Capture the cell that displays the provided text and extract its (x, y) central coordinate. 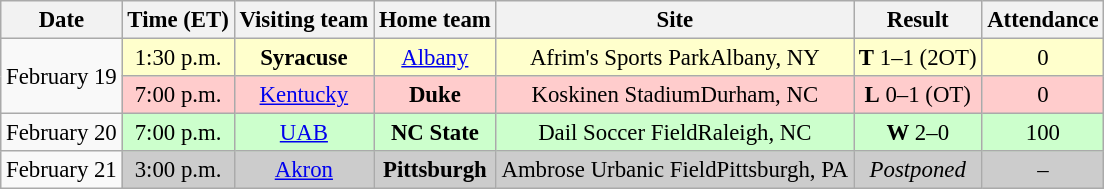
February 19 (62, 76)
1:30 p.m. (178, 58)
L 0–1 (OT) (918, 95)
– (1043, 170)
Result (918, 20)
Pittsburgh (436, 170)
Afrim's Sports ParkAlbany, NY (674, 58)
February 20 (62, 133)
Koskinen StadiumDurham, NC (674, 95)
Duke (436, 95)
Ambrose Urbanic FieldPittsburgh, PA (674, 170)
100 (1043, 133)
Visiting team (304, 20)
Dail Soccer FieldRaleigh, NC (674, 133)
W 2–0 (918, 133)
Syracuse (304, 58)
T 1–1 (2OT) (918, 58)
Home team (436, 20)
February 21 (62, 170)
UAB (304, 133)
Kentucky (304, 95)
Akron (304, 170)
NC State (436, 133)
Date (62, 20)
Albany (436, 58)
Attendance (1043, 20)
Postponed (918, 170)
3:00 p.m. (178, 170)
Site (674, 20)
Time (ET) (178, 20)
